Provide the [x, y] coordinate of the cell's center where the given text is located.  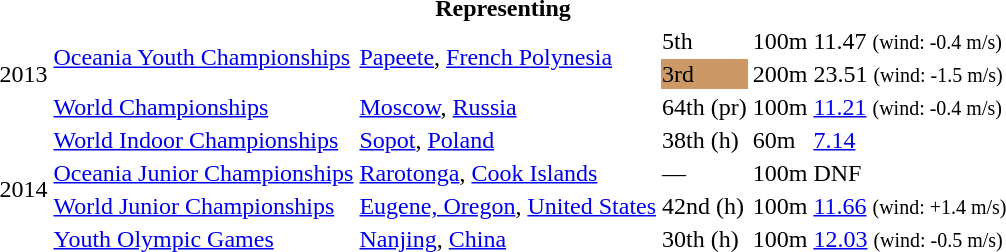
3rd [705, 74]
Rarotonga, Cook Islands [508, 173]
38th (h) [705, 140]
Papeete, French Polynesia [508, 58]
— [705, 173]
Oceania Youth Championships [204, 58]
World Junior Championships [204, 206]
5th [705, 41]
200m [780, 74]
Sopot, Poland [508, 140]
60m [780, 140]
Oceania Junior Championships [204, 173]
42nd (h) [705, 206]
World Indoor Championships [204, 140]
World Championships [204, 107]
Moscow, Russia [508, 107]
64th (pr) [705, 107]
Eugene, Oregon, United States [508, 206]
